Determine the [X, Y] coordinate at the center of the cell enclosing the given text.  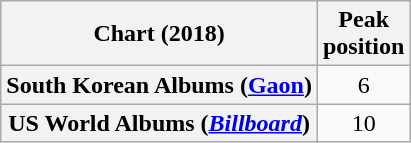
10 [363, 123]
Chart (2018) [160, 34]
6 [363, 85]
South Korean Albums (Gaon) [160, 85]
US World Albums (Billboard) [160, 123]
Peak position [363, 34]
